Locate the cell with the specified text and output its (X, Y) center coordinate. 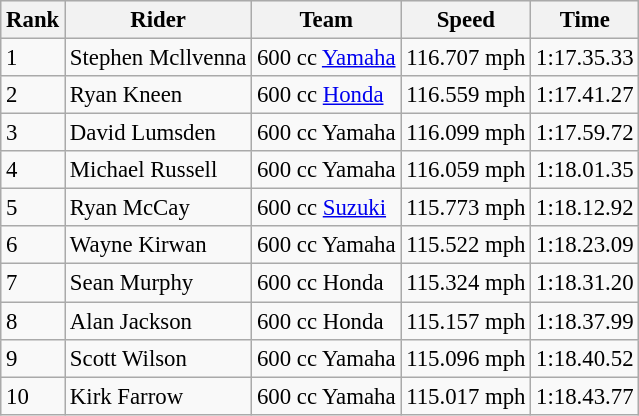
115.096 mph (466, 358)
2 (33, 95)
1:18.12.92 (585, 208)
1:18.37.99 (585, 321)
Team (326, 20)
1:17.59.72 (585, 133)
David Lumsden (158, 133)
116.707 mph (466, 58)
Time (585, 20)
115.157 mph (466, 321)
Kirk Farrow (158, 396)
115.773 mph (466, 208)
Speed (466, 20)
Scott Wilson (158, 358)
1:18.01.35 (585, 170)
6 (33, 245)
9 (33, 358)
Rank (33, 20)
Sean Murphy (158, 283)
1:17.41.27 (585, 95)
Alan Jackson (158, 321)
8 (33, 321)
1:18.31.20 (585, 283)
1:18.43.77 (585, 396)
1:17.35.33 (585, 58)
1 (33, 58)
4 (33, 170)
Stephen Mcllvenna (158, 58)
Wayne Kirwan (158, 245)
115.017 mph (466, 396)
115.324 mph (466, 283)
116.559 mph (466, 95)
5 (33, 208)
Ryan McCay (158, 208)
Michael Russell (158, 170)
116.059 mph (466, 170)
10 (33, 396)
1:18.40.52 (585, 358)
Ryan Kneen (158, 95)
Rider (158, 20)
7 (33, 283)
600 cc Suzuki (326, 208)
1:18.23.09 (585, 245)
3 (33, 133)
115.522 mph (466, 245)
116.099 mph (466, 133)
